For the text-containing cell, return its midpoint in (x, y) coordinate format. 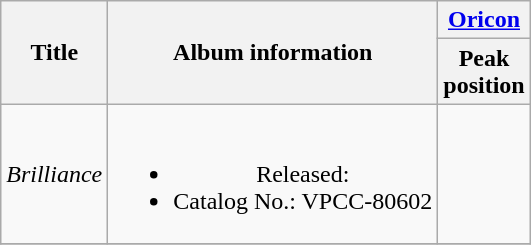
Title (54, 52)
Peakposition (484, 72)
Oricon (484, 20)
Brilliance (54, 174)
Released: Catalog No.: VPCC-80602 (273, 174)
Album information (273, 52)
